Extract the [X, Y] coordinate from the center of the cell holding the provided text.  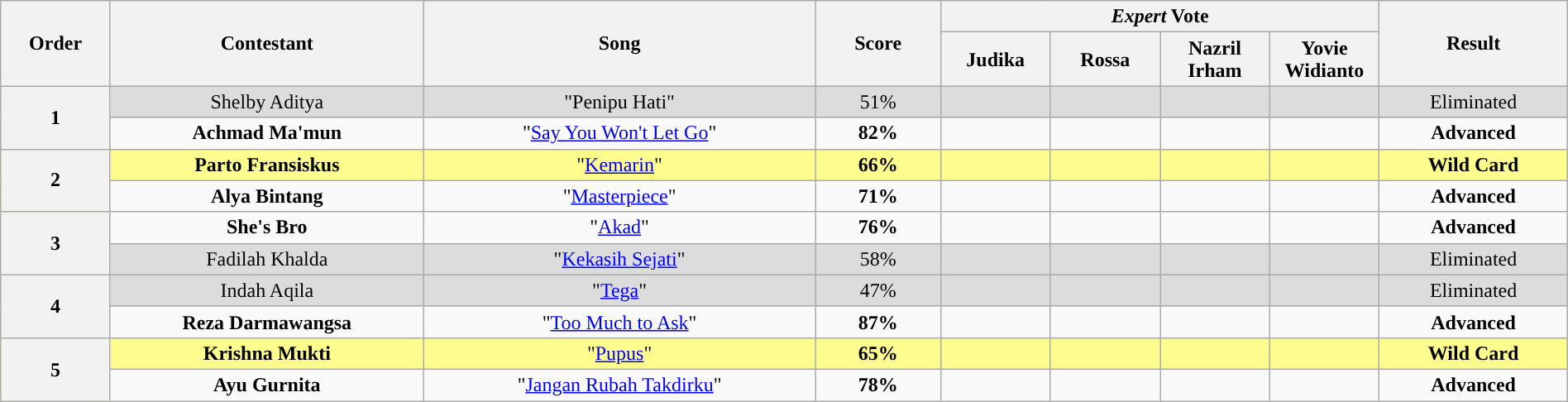
She's Bro [266, 227]
51% [878, 102]
82% [878, 133]
Fadilah Khalda [266, 259]
"Say You Won't Let Go" [619, 133]
"Jangan Rubah Takdirku" [619, 385]
3 [56, 243]
2 [56, 180]
"Pupus" [619, 353]
Order [56, 43]
87% [878, 322]
Expert Vote [1159, 17]
78% [878, 385]
Rossa [1105, 60]
65% [878, 353]
Nazril Irham [1216, 60]
"Akad" [619, 227]
66% [878, 165]
"Kekasih Sejati" [619, 259]
Ayu Gurnita [266, 385]
Alya Bintang [266, 196]
"Masterpiece" [619, 196]
Reza Darmawangsa [266, 322]
Judika [996, 60]
Indah Aqila [266, 290]
71% [878, 196]
Yovie Widianto [1325, 60]
Shelby Aditya [266, 102]
"Too Much to Ask" [619, 322]
Contestant [266, 43]
76% [878, 227]
5 [56, 369]
"Penipu Hati" [619, 102]
"Kemarin" [619, 165]
Result [1474, 43]
58% [878, 259]
Score [878, 43]
Song [619, 43]
"Tega" [619, 290]
4 [56, 306]
1 [56, 117]
47% [878, 290]
Achmad Ma'mun [266, 133]
Krishna Mukti [266, 353]
Parto Fransiskus [266, 165]
